Output the (x, y) coordinate of the center of the cell containing the given text.  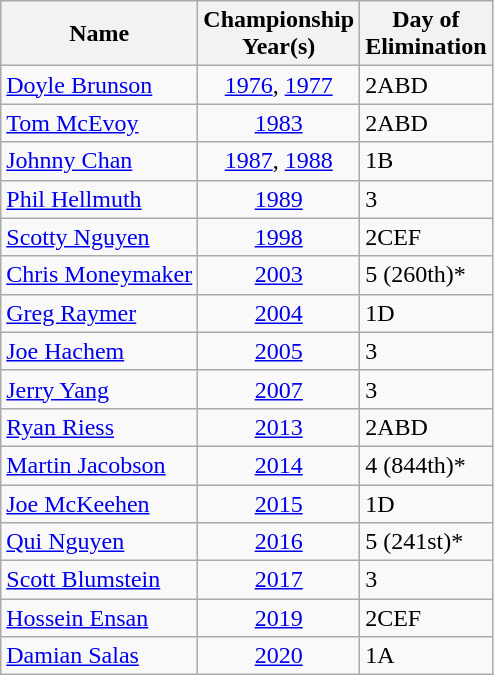
1976, 1977 (279, 85)
2005 (279, 351)
Damian Salas (100, 656)
Johnny Chan (100, 161)
2003 (279, 275)
Greg Raymer (100, 313)
1989 (279, 199)
Name (100, 34)
1A (426, 656)
Martin Jacobson (100, 465)
Ryan Riess (100, 427)
2016 (279, 542)
Doyle Brunson (100, 85)
4 (844th)* (426, 465)
Scotty Nguyen (100, 237)
2014 (279, 465)
Joe Hachem (100, 351)
1987, 1988 (279, 161)
2007 (279, 389)
Qui Nguyen (100, 542)
2004 (279, 313)
1998 (279, 237)
Joe McKeehen (100, 503)
Jerry Yang (100, 389)
Scott Blumstein (100, 580)
Hossein Ensan (100, 618)
5 (260th)* (426, 275)
2015 (279, 503)
1983 (279, 123)
Day ofElimination (426, 34)
2019 (279, 618)
Phil Hellmuth (100, 199)
Tom McEvoy (100, 123)
2017 (279, 580)
2020 (279, 656)
ChampionshipYear(s) (279, 34)
1B (426, 161)
2013 (279, 427)
5 (241st)* (426, 542)
Chris Moneymaker (100, 275)
